Return the [x, y] coordinate for the center point of the cell that contains the specified text.  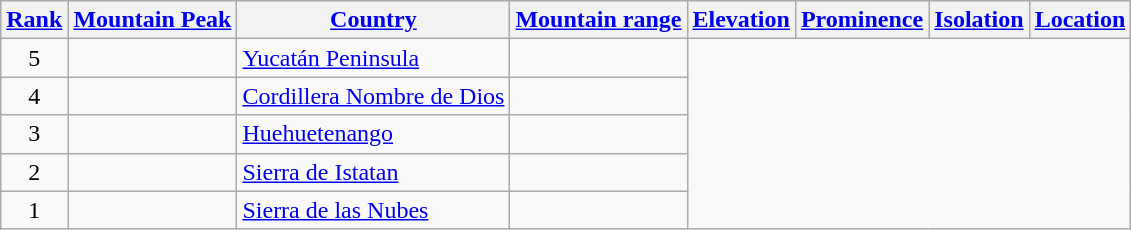
Rank [34, 20]
Prominence [862, 20]
Location [1080, 20]
2 [34, 172]
Mountain Peak [152, 20]
Sierra de Istatan [374, 172]
Country [374, 20]
Cordillera Nombre de Dios [374, 96]
Sierra de las Nubes [374, 210]
Isolation [979, 20]
5 [34, 58]
Elevation [741, 20]
4 [34, 96]
1 [34, 210]
Mountain range [598, 20]
Huehuetenango [374, 134]
Yucatán Peninsula [374, 58]
3 [34, 134]
